Output the [x, y] coordinate of the center of the cell containing the given text.  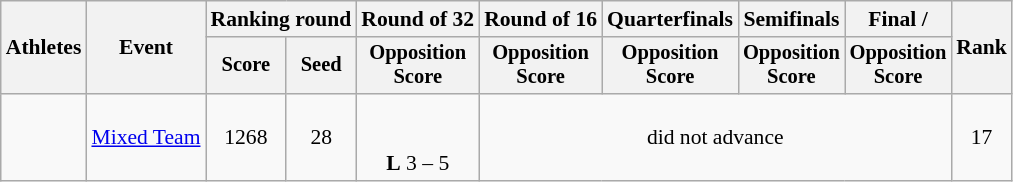
Quarterfinals [670, 19]
Event [146, 48]
Rank [982, 48]
Ranking round [282, 19]
Final / [898, 19]
28 [321, 138]
Semifinals [792, 19]
Mixed Team [146, 138]
Score [246, 66]
Round of 32 [418, 19]
Athletes [44, 48]
L 3 – 5 [418, 138]
17 [982, 138]
1268 [246, 138]
Seed [321, 66]
Round of 16 [540, 19]
did not advance [715, 138]
